For the text-containing cell, return its midpoint in (x, y) coordinate format. 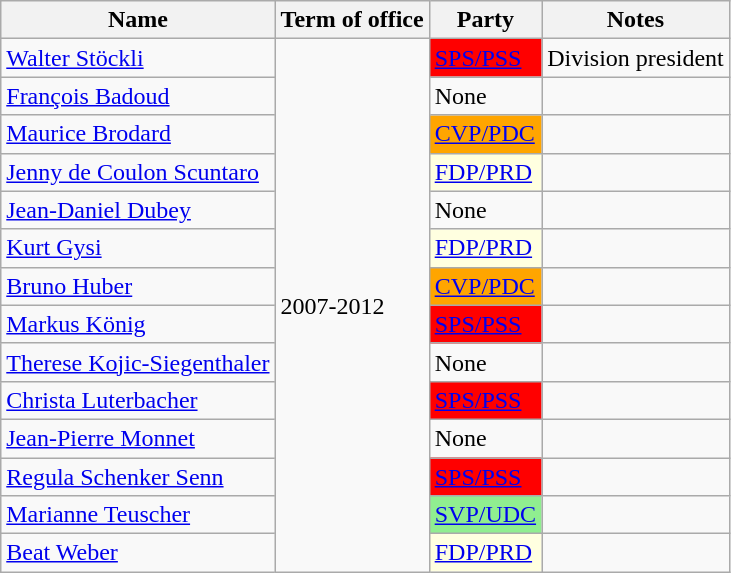
2007-2012 (352, 306)
Division president (636, 58)
SVP/UDC (485, 515)
Jean-Daniel Dubey (138, 210)
Christa Luterbacher (138, 400)
Walter Stöckli (138, 58)
Therese Kojic-Siegenthaler (138, 362)
Jean-Pierre Monnet (138, 438)
Bruno Huber (138, 286)
Maurice Brodard (138, 134)
Marianne Teuscher (138, 515)
Beat Weber (138, 553)
Name (138, 20)
Notes (636, 20)
Party (485, 20)
Term of office (352, 20)
Jenny de Coulon Scuntaro (138, 172)
François Badoud (138, 96)
Kurt Gysi (138, 248)
Markus König (138, 324)
Regula Schenker Senn (138, 477)
